Return the [X, Y] coordinate for the center point of the cell that contains the specified text.  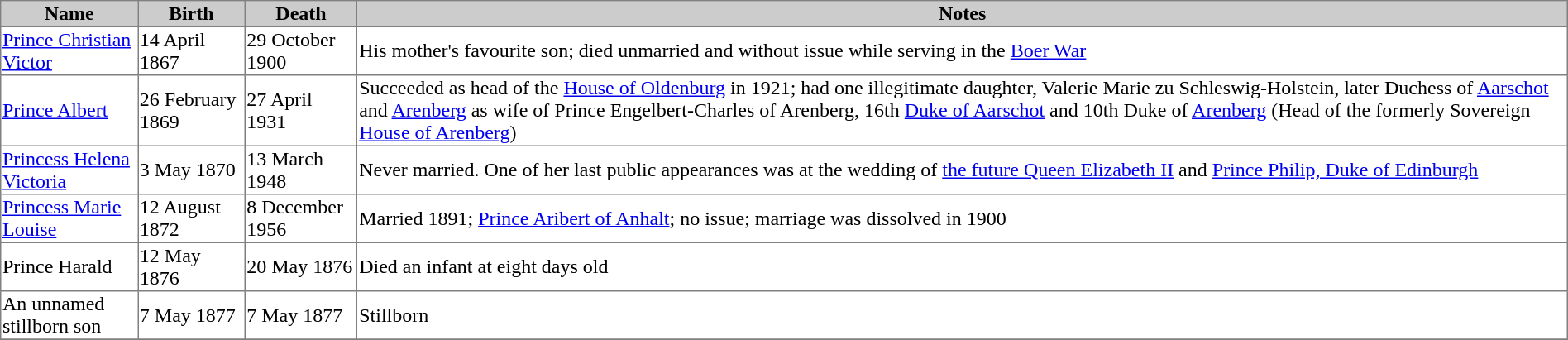
20 May 1876 [301, 266]
12 August 1872 [192, 218]
26 February 1869 [192, 111]
Princess Marie Louise [69, 218]
Death [301, 14]
13 March 1948 [301, 170]
His mother's favourite son; died unmarried and without issue while serving in the Boer War [963, 50]
Prince Albert [69, 111]
Prince Harald [69, 266]
Birth [192, 14]
Notes [963, 14]
Princess Helena Victoria [69, 170]
14 April 1867 [192, 50]
Name [69, 14]
29 October 1900 [301, 50]
An unnamed stillborn son [69, 315]
12 May 1876 [192, 266]
Never married. One of her last public appearances was at the wedding of the future Queen Elizabeth II and Prince Philip, Duke of Edinburgh [963, 170]
27 April 1931 [301, 111]
Married 1891; Prince Aribert of Anhalt; no issue; marriage was dissolved in 1900 [963, 218]
Prince Christian Victor [69, 50]
8 December 1956 [301, 218]
3 May 1870 [192, 170]
Died an infant at eight days old [963, 266]
Stillborn [963, 315]
